Determine the (X, Y) coordinate at the center of the cell enclosing the given text.  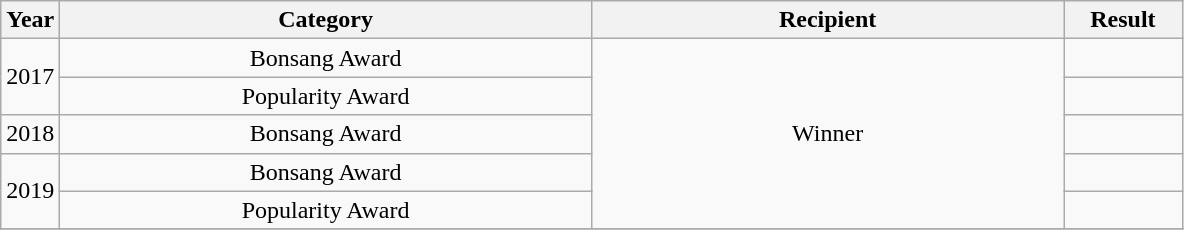
2018 (30, 134)
Category (326, 20)
Year (30, 20)
Result (1123, 20)
2019 (30, 191)
2017 (30, 77)
Winner (827, 134)
Recipient (827, 20)
